Pinpoint the cell where the given text exists, returning its (x, y) midpoint coordinate. 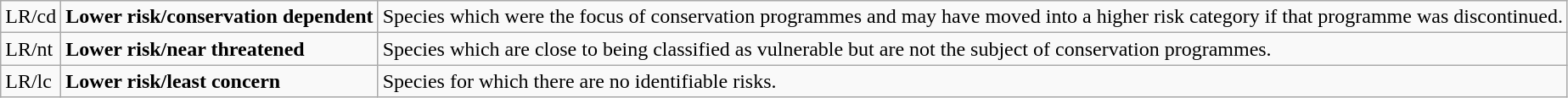
LR/cd (31, 17)
Species which are close to being classified as vulnerable but are not the subject of conservation programmes. (973, 49)
Lower risk/least concern (219, 81)
Lower risk/near threatened (219, 49)
Species which were the focus of conservation programmes and may have moved into a higher risk category if that programme was discontinued. (973, 17)
LR/lc (31, 81)
LR/nt (31, 49)
Species for which there are no identifiable risks. (973, 81)
Lower risk/conservation dependent (219, 17)
